Detect which cell encompasses the target text, then output its (X, Y) center coordinate. 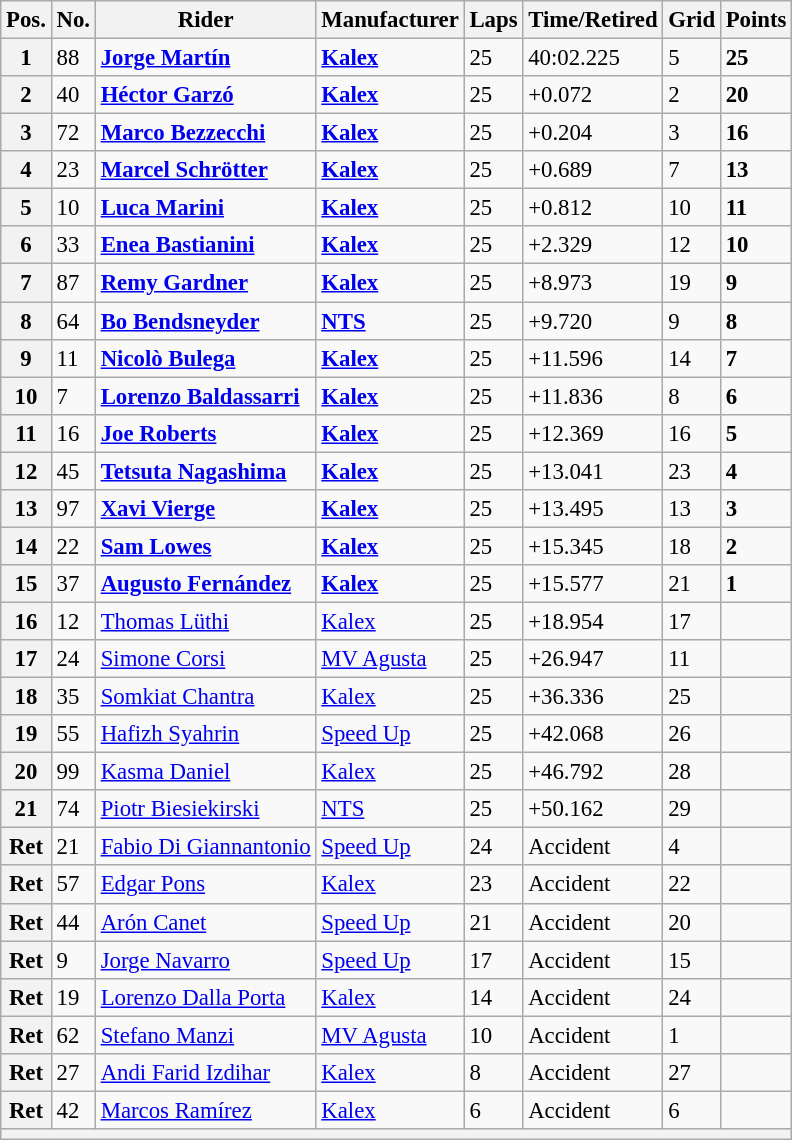
No. (73, 20)
Lorenzo Dalla Porta (206, 997)
+0.072 (593, 95)
Augusto Fernández (206, 584)
Laps (494, 20)
+50.162 (593, 809)
Jorge Navarro (206, 960)
+13.041 (593, 471)
+2.329 (593, 245)
Joe Roberts (206, 433)
Xavi Vierge (206, 509)
Marco Bezzecchi (206, 133)
+8.973 (593, 283)
35 (73, 697)
44 (73, 922)
87 (73, 283)
Andi Farid Izdihar (206, 1073)
37 (73, 584)
Thomas Lüthi (206, 621)
Simone Corsi (206, 659)
33 (73, 245)
Héctor Garzó (206, 95)
Nicolò Bulega (206, 358)
+46.792 (593, 772)
Pos. (26, 20)
Lorenzo Baldassarri (206, 396)
29 (692, 809)
45 (73, 471)
72 (73, 133)
99 (73, 772)
Edgar Pons (206, 885)
64 (73, 321)
Bo Bendsneyder (206, 321)
62 (73, 1035)
+11.596 (593, 358)
Fabio Di Giannantonio (206, 847)
Somkiat Chantra (206, 697)
+42.068 (593, 734)
+15.577 (593, 584)
+9.720 (593, 321)
28 (692, 772)
Jorge Martín (206, 58)
74 (73, 809)
Grid (692, 20)
Tetsuta Nagashima (206, 471)
+12.369 (593, 433)
Luca Marini (206, 208)
Sam Lowes (206, 546)
Stefano Manzi (206, 1035)
Enea Bastianini (206, 245)
42 (73, 1110)
Hafizh Syahrin (206, 734)
55 (73, 734)
40:02.225 (593, 58)
Points (756, 20)
Marcos Ramírez (206, 1110)
97 (73, 509)
Kasma Daniel (206, 772)
Manufacturer (390, 20)
+26.947 (593, 659)
Rider (206, 20)
+13.495 (593, 509)
Marcel Schrötter (206, 170)
+11.836 (593, 396)
+36.336 (593, 697)
57 (73, 885)
88 (73, 58)
Arón Canet (206, 922)
Time/Retired (593, 20)
+18.954 (593, 621)
+0.812 (593, 208)
Piotr Biesiekirski (206, 809)
+0.689 (593, 170)
+0.204 (593, 133)
40 (73, 95)
26 (692, 734)
Remy Gardner (206, 283)
+15.345 (593, 546)
